Determine the [X, Y] coordinate at the center of the cell enclosing the given text.  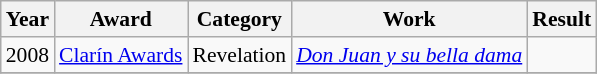
Year [28, 19]
Result [562, 19]
Category [240, 19]
Revelation [240, 55]
2008 [28, 55]
Don Juan y su bella dama [409, 55]
Award [120, 19]
Clarín Awards [120, 55]
Work [409, 19]
